Determine the [x, y] coordinate at the center of the cell enclosing the given text.  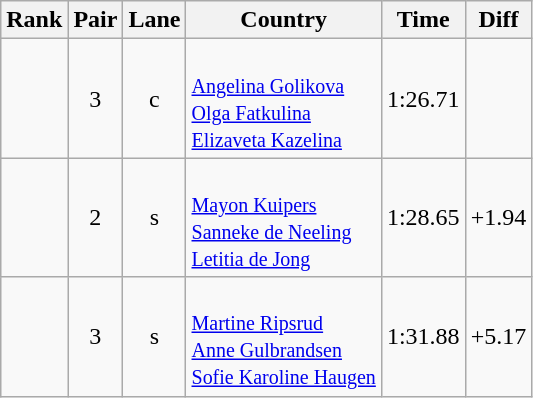
Pair [96, 20]
2 [96, 218]
1:26.71 [423, 98]
1:28.65 [423, 218]
+1.94 [498, 218]
Angelina GolikovaOlga FatkulinaElizaveta Kazelina [284, 98]
Country [284, 20]
Diff [498, 20]
Rank [34, 20]
+5.17 [498, 336]
c [154, 98]
Mayon KuipersSanneke de NeelingLetitia de Jong [284, 218]
Martine RipsrudAnne GulbrandsenSofie Karoline Haugen [284, 336]
Lane [154, 20]
Time [423, 20]
1:31.88 [423, 336]
